From the cell containing the given text, extract its center point as [x, y] coordinate. 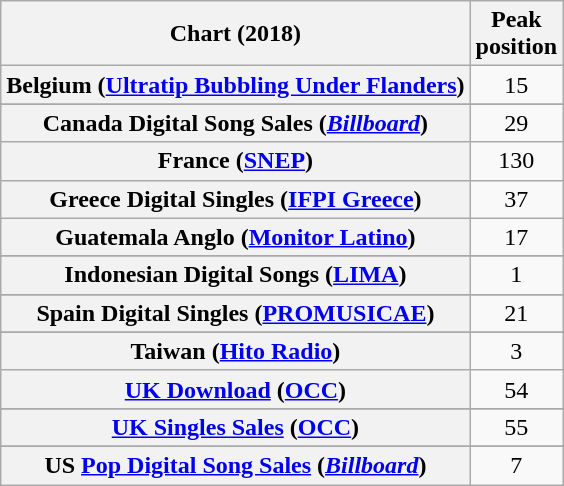
Peak position [516, 34]
France (SNEP) [236, 161]
Spain Digital Singles (PROMUSICAE) [236, 313]
7 [516, 465]
29 [516, 123]
130 [516, 161]
UK Download (OCC) [236, 389]
54 [516, 389]
Indonesian Digital Songs (LIMA) [236, 275]
1 [516, 275]
37 [516, 199]
17 [516, 237]
55 [516, 427]
15 [516, 85]
Belgium (Ultratip Bubbling Under Flanders) [236, 85]
3 [516, 351]
21 [516, 313]
UK Singles Sales (OCC) [236, 427]
Chart (2018) [236, 34]
Taiwan (Hito Radio) [236, 351]
Guatemala Anglo (Monitor Latino) [236, 237]
Canada Digital Song Sales (Billboard) [236, 123]
Greece Digital Singles (IFPI Greece) [236, 199]
US Pop Digital Song Sales (Billboard) [236, 465]
